Provide the [x, y] coordinate of the cell's center where the given text is located.  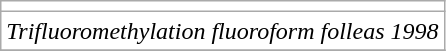
Trifluoromethylation fluoroform folleas 1998 [222, 31]
